Extract the [X, Y] coordinate from the center of the cell holding the provided text.  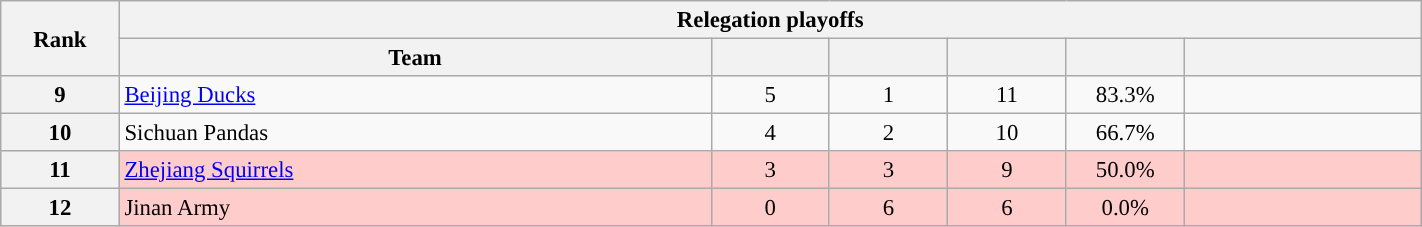
Relegation playoffs [770, 20]
Beijing Ducks [415, 95]
0 [770, 208]
Zhejiang Squirrels [415, 170]
50.0% [1125, 170]
Team [415, 58]
5 [770, 95]
0.0% [1125, 208]
Jinan Army [415, 208]
4 [770, 133]
2 [888, 133]
12 [60, 208]
1 [888, 95]
Rank [60, 38]
83.3% [1125, 95]
66.7% [1125, 133]
Sichuan Pandas [415, 133]
